Return (x, y) of the center of cell containing provided text 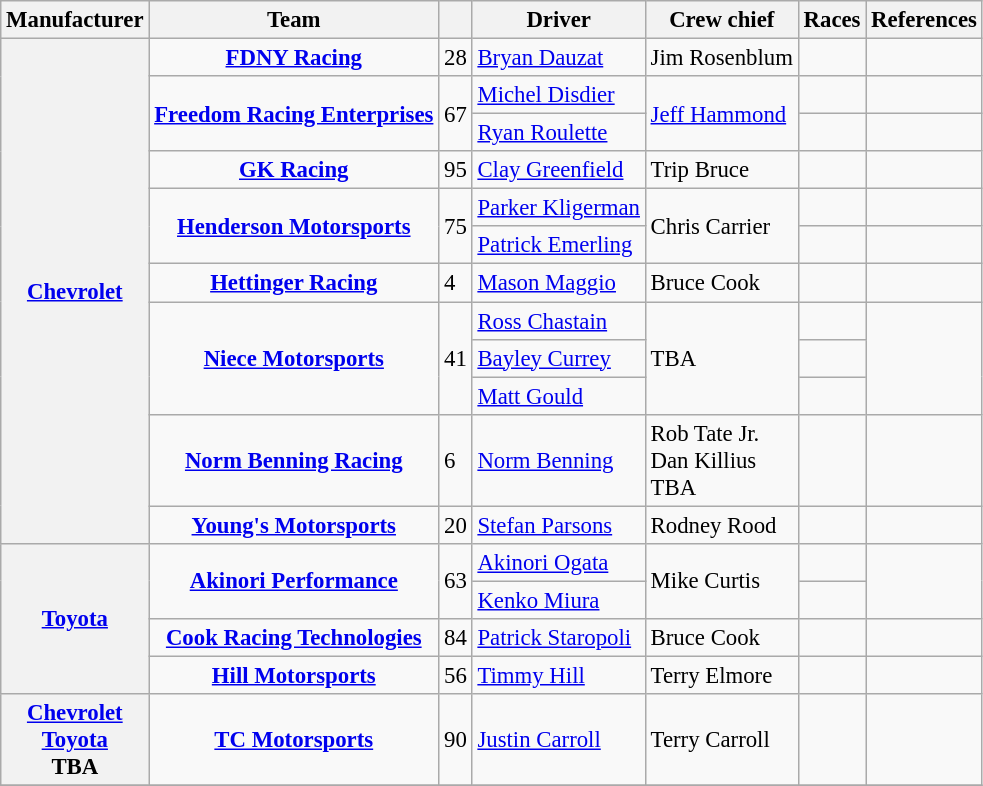
Freedom Racing Enterprises (294, 114)
84 (456, 638)
Jeff Hammond (722, 114)
Young's Motorsports (294, 525)
Timmy Hill (558, 675)
Bayley Currey (558, 358)
Chris Carrier (722, 226)
Kenko Miura (558, 600)
95 (456, 170)
Ross Chastain (558, 321)
41 (456, 358)
Trip Bruce (722, 170)
Michel Disdier (558, 95)
Chevrolet (75, 292)
Akinori Performance (294, 582)
References (924, 20)
Patrick Emerling (558, 245)
28 (456, 58)
Toyota (75, 619)
Hettinger Racing (294, 283)
Hill Motorsports (294, 675)
Rodney Rood (722, 525)
Terry Elmore (722, 675)
Norm Benning Racing (294, 460)
Chevrolet Toyota TBA (75, 740)
FDNY Racing (294, 58)
Norm Benning (558, 460)
Matt Gould (558, 396)
6 (456, 460)
4 (456, 283)
Mike Curtis (722, 582)
TBA (722, 358)
Parker Kligerman (558, 208)
Patrick Staropoli (558, 638)
90 (456, 740)
Driver (558, 20)
Terry Carroll (722, 740)
Races (832, 20)
56 (456, 675)
Cook Racing Technologies (294, 638)
Rob Tate Jr. Dan Killius TBA (722, 460)
GK Racing (294, 170)
67 (456, 114)
Niece Motorsports (294, 358)
Crew chief (722, 20)
Ryan Roulette (558, 133)
Justin Carroll (558, 740)
Henderson Motorsports (294, 226)
Stefan Parsons (558, 525)
Bryan Dauzat (558, 58)
Clay Greenfield (558, 170)
Akinori Ogata (558, 563)
TC Motorsports (294, 740)
75 (456, 226)
Mason Maggio (558, 283)
Team (294, 20)
Manufacturer (75, 20)
Jim Rosenblum (722, 58)
20 (456, 525)
63 (456, 582)
